Pinpoint the cell where the given text exists, returning its (X, Y) midpoint coordinate. 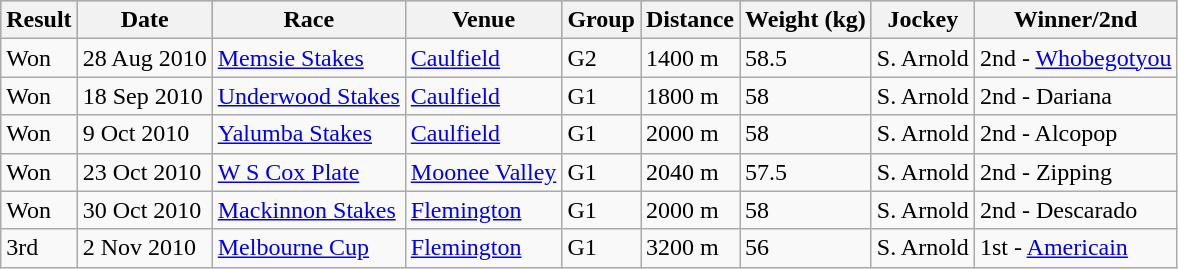
Underwood Stakes (308, 96)
3200 m (690, 248)
58.5 (806, 58)
28 Aug 2010 (144, 58)
56 (806, 248)
1st - Americain (1076, 248)
3rd (39, 248)
23 Oct 2010 (144, 172)
2nd - Alcopop (1076, 134)
2040 m (690, 172)
Moonee Valley (484, 172)
Mackinnon Stakes (308, 210)
Distance (690, 20)
9 Oct 2010 (144, 134)
Venue (484, 20)
Race (308, 20)
2 Nov 2010 (144, 248)
2nd - Dariana (1076, 96)
1800 m (690, 96)
Weight (kg) (806, 20)
G2 (602, 58)
Memsie Stakes (308, 58)
1400 m (690, 58)
W S Cox Plate (308, 172)
30 Oct 2010 (144, 210)
Melbourne Cup (308, 248)
Winner/2nd (1076, 20)
18 Sep 2010 (144, 96)
Result (39, 20)
2nd - Descarado (1076, 210)
Jockey (922, 20)
57.5 (806, 172)
Yalumba Stakes (308, 134)
2nd - Zipping (1076, 172)
2nd - Whobegotyou (1076, 58)
Date (144, 20)
Group (602, 20)
